Determine the (X, Y) coordinate at the center of the cell enclosing the given text.  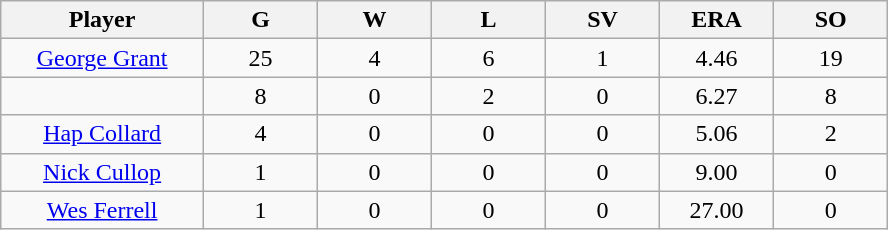
W (375, 20)
25 (260, 58)
5.06 (717, 134)
19 (831, 58)
George Grant (102, 58)
ERA (717, 20)
Wes Ferrell (102, 210)
6.27 (717, 96)
L (489, 20)
SV (603, 20)
SO (831, 20)
9.00 (717, 172)
Player (102, 20)
Nick Cullop (102, 172)
27.00 (717, 210)
4.46 (717, 58)
Hap Collard (102, 134)
6 (489, 58)
G (260, 20)
